Return the [x, y] coordinate for the center point of the cell that contains the specified text.  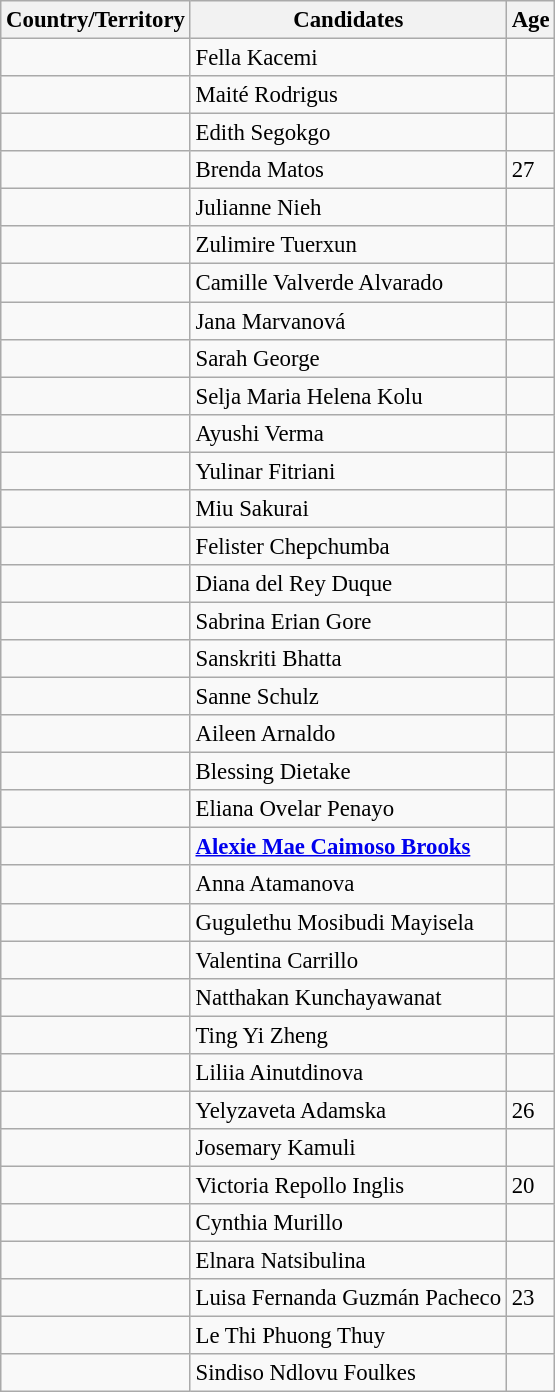
Josemary Kamuli [348, 1148]
Fella Kacemi [348, 58]
Elnara Natsibulina [348, 1261]
Cynthia Murillo [348, 1223]
Yelyzaveta Adamska [348, 1110]
Country/Territory [96, 20]
Miu Sakurai [348, 509]
Valentina Carrillo [348, 960]
Victoria Repollo Inglis [348, 1185]
Jana Marvanová [348, 321]
Yulinar Fitriani [348, 471]
Natthakan Kunchayawanat [348, 997]
Eliana Ovelar Penayo [348, 809]
Ayushi Verma [348, 433]
Maité Rodrigus [348, 95]
Sabrina Erian Gore [348, 621]
Luisa Fernanda Guzmán Pacheco [348, 1298]
Sanne Schulz [348, 697]
Gugulethu Mosibudi Mayisela [348, 922]
Diana del Rey Duque [348, 584]
Edith Segokgo [348, 133]
Sindiso Ndlovu Foulkes [348, 1373]
Ting Yi Zheng [348, 1035]
Camille Valverde Alvarado [348, 283]
Blessing Dietake [348, 772]
Anna Atamanova [348, 885]
Zulimire Tuerxun [348, 245]
20 [530, 1185]
Sanskriti Bhatta [348, 659]
Aileen Arnaldo [348, 734]
27 [530, 170]
Brenda Matos [348, 170]
Julianne Nieh [348, 208]
Le Thi Phuong Thuy [348, 1336]
26 [530, 1110]
23 [530, 1298]
Age [530, 20]
Alexie Mae Caimoso Brooks [348, 847]
Sarah George [348, 358]
Liliia Ainutdinova [348, 1073]
Selja Maria Helena Kolu [348, 396]
Felister Chepchumba [348, 546]
Candidates [348, 20]
